Extract the [x, y] coordinate from the center of the cell holding the provided text.  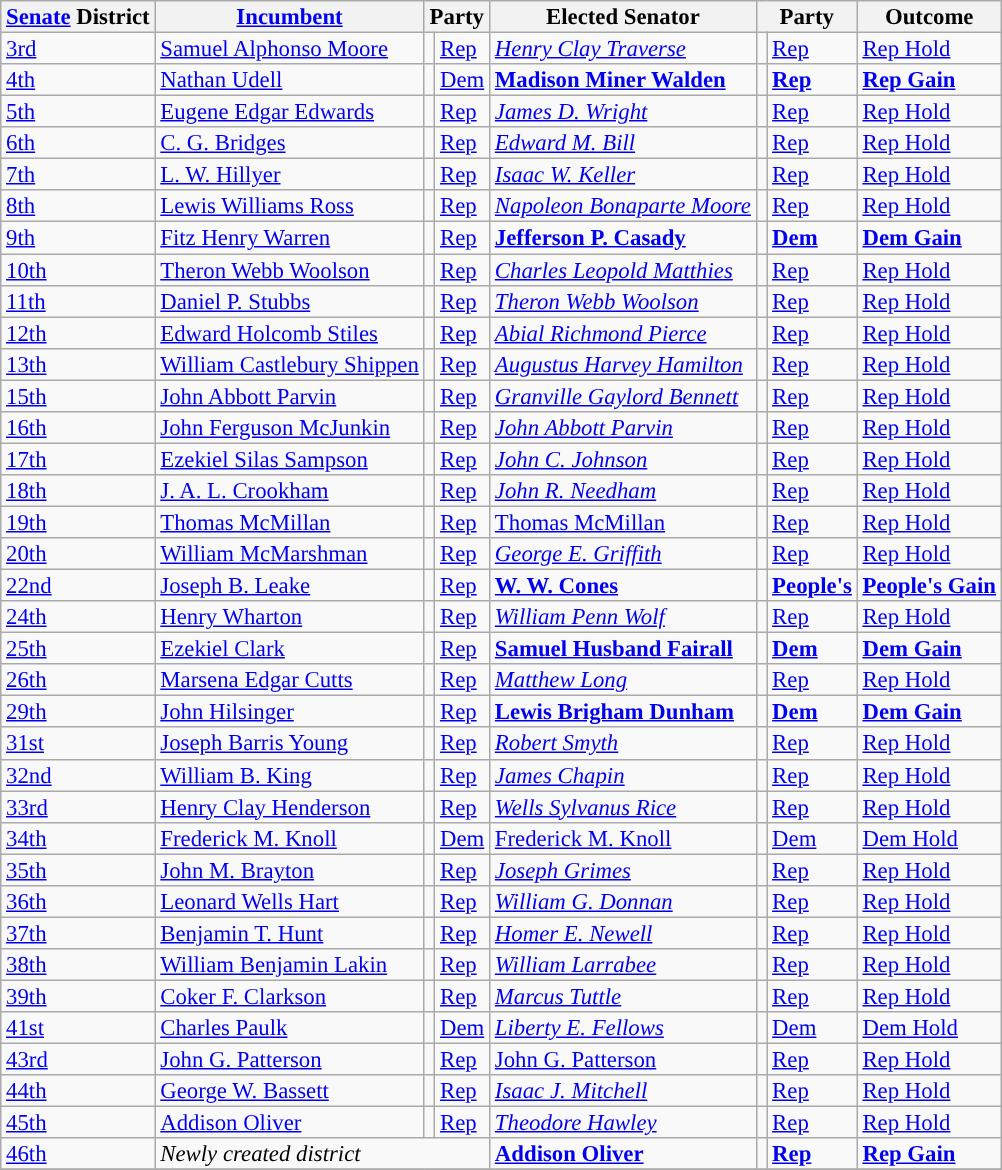
26th [78, 680]
Henry Wharton [290, 617]
Elected Senator [624, 17]
Augustus Harvey Hamilton [624, 364]
William McMarshman [290, 554]
Isaac J. Mitchell [624, 1091]
William Penn Wolf [624, 617]
29th [78, 712]
9th [78, 238]
People's [812, 586]
31st [78, 744]
7th [78, 175]
Henry Clay Traverse [624, 49]
John R. Needham [624, 491]
Samuel Husband Fairall [624, 649]
People's Gain [929, 586]
George W. Bassett [290, 1091]
Jefferson P. Casady [624, 238]
Abial Richmond Pierce [624, 333]
Eugene Edgar Edwards [290, 112]
4th [78, 80]
Napoleon Bonaparte Moore [624, 206]
Marsena Edgar Cutts [290, 680]
Madison Miner Walden [624, 80]
C. G. Bridges [290, 143]
Liberty E. Fellows [624, 1028]
Daniel P. Stubbs [290, 301]
Ezekiel Clark [290, 649]
46th [78, 1154]
Senate District [78, 17]
15th [78, 396]
George E. Griffith [624, 554]
43rd [78, 1060]
Lewis Brigham Dunham [624, 712]
33rd [78, 807]
17th [78, 459]
J. A. L. Crookham [290, 491]
Lewis Williams Ross [290, 206]
William Castlebury Shippen [290, 364]
24th [78, 617]
Joseph Barris Young [290, 744]
W. W. Cones [624, 586]
10th [78, 270]
L. W. Hillyer [290, 175]
John M. Brayton [290, 870]
6th [78, 143]
Edward Holcomb Stiles [290, 333]
Marcus Tuttle [624, 996]
William G. Donnan [624, 902]
Ezekiel Silas Sampson [290, 459]
18th [78, 491]
Coker F. Clarkson [290, 996]
41st [78, 1028]
22nd [78, 586]
Theodore Hawley [624, 1123]
11th [78, 301]
John Hilsinger [290, 712]
39th [78, 996]
Granville Gaylord Bennett [624, 396]
3rd [78, 49]
16th [78, 428]
John Ferguson McJunkin [290, 428]
25th [78, 649]
Isaac W. Keller [624, 175]
32nd [78, 775]
William Benjamin Lakin [290, 965]
36th [78, 902]
Benjamin T. Hunt [290, 933]
Joseph B. Leake [290, 586]
34th [78, 838]
Nathan Udell [290, 80]
19th [78, 522]
Homer E. Newell [624, 933]
45th [78, 1123]
John C. Johnson [624, 459]
James D. Wright [624, 112]
Wells Sylvanus Rice [624, 807]
13th [78, 364]
8th [78, 206]
Matthew Long [624, 680]
Robert Smyth [624, 744]
37th [78, 933]
44th [78, 1091]
Charles Paulk [290, 1028]
Newly created district [322, 1154]
Outcome [929, 17]
William Larrabee [624, 965]
Charles Leopold Matthies [624, 270]
20th [78, 554]
Joseph Grimes [624, 870]
Henry Clay Henderson [290, 807]
Incumbent [290, 17]
Edward M. Bill [624, 143]
James Chapin [624, 775]
Samuel Alphonso Moore [290, 49]
38th [78, 965]
Fitz Henry Warren [290, 238]
12th [78, 333]
Leonard Wells Hart [290, 902]
35th [78, 870]
William B. King [290, 775]
5th [78, 112]
